Output the [X, Y] coordinate of the center of the cell containing the given text.  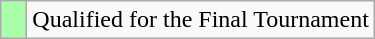
Qualified for the Final Tournament [201, 20]
